Capture the cell that displays the provided text and extract its [x, y] central coordinate. 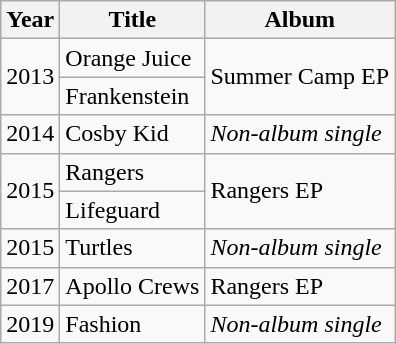
2019 [30, 324]
Rangers [132, 172]
2017 [30, 286]
Cosby Kid [132, 134]
Apollo Crews [132, 286]
Album [300, 20]
Lifeguard [132, 210]
Frankenstein [132, 96]
Fashion [132, 324]
Year [30, 20]
Summer Camp EP [300, 77]
2014 [30, 134]
Title [132, 20]
2013 [30, 77]
Orange Juice [132, 58]
Turtles [132, 248]
